Capture the cell that displays the provided text and extract its [X, Y] central coordinate. 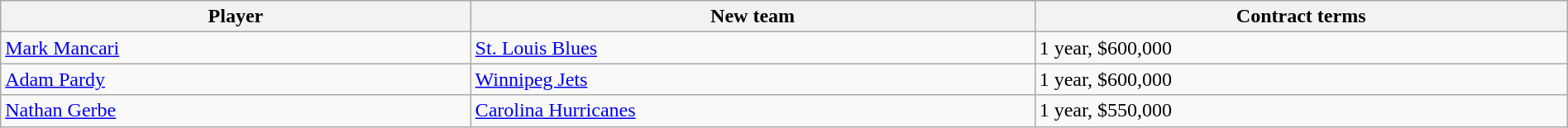
St. Louis Blues [753, 48]
Player [236, 17]
Contract terms [1301, 17]
New team [753, 17]
Nathan Gerbe [236, 111]
Adam Pardy [236, 79]
1 year, $550,000 [1301, 111]
Carolina Hurricanes [753, 111]
Mark Mancari [236, 48]
Winnipeg Jets [753, 79]
